Detect which cell encompasses the target text, then output its [X, Y] center coordinate. 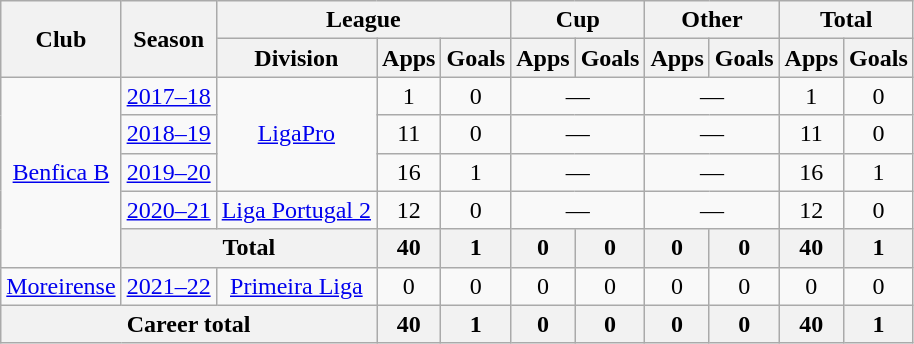
Other [712, 20]
Benfica B [61, 172]
2020–21 [168, 210]
2018–19 [168, 134]
Career total [189, 324]
LigaPro [296, 134]
Moreirense [61, 286]
2017–18 [168, 96]
League [364, 20]
Club [61, 39]
Cup [578, 20]
Primeira Liga [296, 286]
Division [296, 58]
Season [168, 39]
Liga Portugal 2 [296, 210]
2021–22 [168, 286]
2019–20 [168, 172]
